Provide the (X, Y) coordinate of the cell's center where the given text is located.  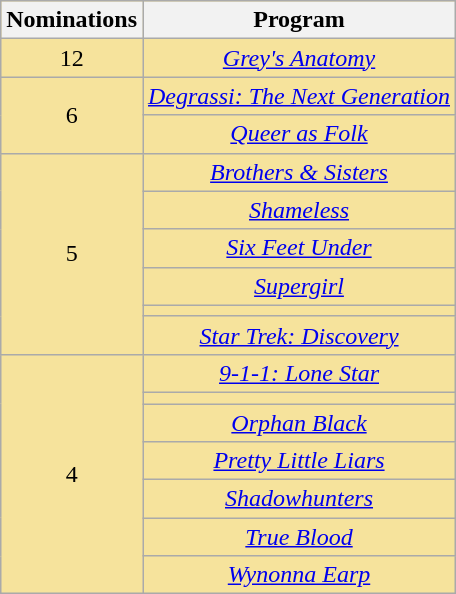
Star Trek: Discovery (298, 335)
12 (72, 58)
4 (72, 474)
Grey's Anatomy (298, 58)
Wynonna Earp (298, 575)
Pretty Little Liars (298, 461)
Shadowhunters (298, 499)
True Blood (298, 537)
9-1-1: Lone Star (298, 373)
Degrassi: The Next Generation (298, 96)
Six Feet Under (298, 248)
6 (72, 115)
Program (298, 20)
5 (72, 254)
Supergirl (298, 286)
Nominations (72, 20)
Shameless (298, 210)
Queer as Folk (298, 134)
Orphan Black (298, 423)
Brothers & Sisters (298, 172)
